Detect which cell encompasses the target text, then output its [x, y] center coordinate. 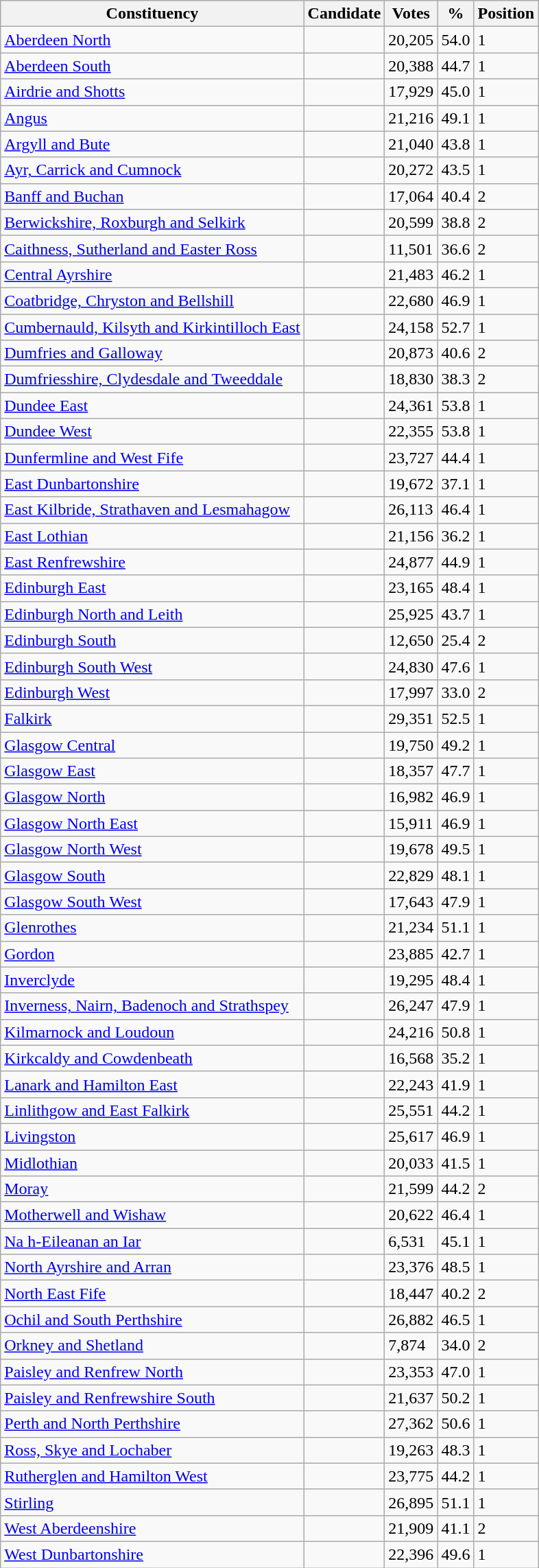
41.5 [455, 1163]
20,599 [411, 222]
44.7 [455, 66]
33.0 [455, 692]
Rutherglen and Hamilton West [152, 1476]
Ochil and South Perthshire [152, 1320]
23,353 [411, 1372]
Edinburgh West [152, 692]
24,158 [411, 327]
Ross, Skye and Lochaber [152, 1450]
Na h-Eileanan an Iar [152, 1241]
25,925 [411, 614]
24,877 [411, 562]
Votes [411, 14]
18,357 [411, 771]
Candidate [344, 14]
20,033 [411, 1163]
East Dunbartonshire [152, 484]
50.6 [455, 1424]
Dundee West [152, 432]
11,501 [411, 248]
47.0 [455, 1372]
43.7 [455, 614]
21,483 [411, 274]
17,929 [411, 92]
Airdrie and Shotts [152, 92]
43.8 [455, 144]
East Lothian [152, 536]
19,295 [411, 980]
19,263 [411, 1450]
45.1 [455, 1241]
21,909 [411, 1528]
Glasgow North East [152, 823]
54.0 [455, 40]
16,568 [411, 1058]
36.2 [455, 536]
50.8 [455, 1032]
40.4 [455, 196]
44.4 [455, 458]
24,361 [411, 406]
16,982 [411, 797]
25.4 [455, 640]
Dundee East [152, 406]
Banff and Buchan [152, 196]
Edinburgh East [152, 588]
22,243 [411, 1084]
Orkney and Shetland [152, 1346]
18,447 [411, 1294]
50.2 [455, 1398]
22,680 [411, 301]
49.6 [455, 1554]
38.3 [455, 379]
Glasgow Central [152, 745]
7,874 [411, 1346]
25,617 [411, 1136]
27,362 [411, 1424]
Aberdeen South [152, 66]
36.6 [455, 248]
26,247 [411, 1006]
35.2 [455, 1058]
44.9 [455, 562]
22,829 [411, 876]
Edinburgh South West [152, 666]
20,205 [411, 40]
Angus [152, 118]
15,911 [411, 823]
23,885 [411, 954]
Central Ayrshire [152, 274]
43.5 [455, 170]
17,064 [411, 196]
52.7 [455, 327]
Motherwell and Wishaw [152, 1215]
Paisley and Renfrewshire South [152, 1398]
Glenrothes [152, 928]
23,775 [411, 1476]
49.1 [455, 118]
23,727 [411, 458]
45.0 [455, 92]
Glasgow North [152, 797]
Edinburgh North and Leith [152, 614]
Perth and North Perthshire [152, 1424]
21,599 [411, 1189]
21,040 [411, 144]
Midlothian [152, 1163]
48.3 [455, 1450]
Berwickshire, Roxburgh and Selkirk [152, 222]
49.5 [455, 850]
North Ayrshire and Arran [152, 1267]
23,376 [411, 1267]
Falkirk [152, 718]
Stirling [152, 1502]
46.5 [455, 1320]
Glasgow South West [152, 902]
East Renfrewshire [152, 562]
Constituency [152, 14]
24,216 [411, 1032]
20,272 [411, 170]
Linlithgow and East Falkirk [152, 1110]
41.1 [455, 1528]
Edinburgh South [152, 640]
Kirkcaldy and Cowdenbeath [152, 1058]
Glasgow East [152, 771]
Dumfries and Galloway [152, 353]
18,830 [411, 379]
21,156 [411, 536]
29,351 [411, 718]
Dumfriesshire, Clydesdale and Tweeddale [152, 379]
21,637 [411, 1398]
42.7 [455, 954]
52.5 [455, 718]
20,388 [411, 66]
22,396 [411, 1554]
40.6 [455, 353]
20,622 [411, 1215]
Aberdeen North [152, 40]
48.5 [455, 1267]
38.8 [455, 222]
25,551 [411, 1110]
48.1 [455, 876]
Moray [152, 1189]
22,355 [411, 432]
Inverness, Nairn, Badenoch and Strathspey [152, 1006]
19,672 [411, 484]
12,650 [411, 640]
49.2 [455, 745]
40.2 [455, 1294]
19,750 [411, 745]
17,643 [411, 902]
Lanark and Hamilton East [152, 1084]
21,234 [411, 928]
41.9 [455, 1084]
Glasgow North West [152, 850]
Paisley and Renfrew North [152, 1372]
Position [506, 14]
37.1 [455, 484]
Coatbridge, Chryston and Bellshill [152, 301]
West Aberdeenshire [152, 1528]
26,882 [411, 1320]
26,895 [411, 1502]
Gordon [152, 954]
North East Fife [152, 1294]
% [455, 14]
Argyll and Bute [152, 144]
Caithness, Sutherland and Easter Ross [152, 248]
26,113 [411, 510]
East Kilbride, Strathaven and Lesmahagow [152, 510]
46.2 [455, 274]
Dunfermline and West Fife [152, 458]
23,165 [411, 588]
20,873 [411, 353]
21,216 [411, 118]
Kilmarnock and Loudoun [152, 1032]
19,678 [411, 850]
24,830 [411, 666]
Livingston [152, 1136]
West Dunbartonshire [152, 1554]
17,997 [411, 692]
Ayr, Carrick and Cumnock [152, 170]
47.7 [455, 771]
47.6 [455, 666]
34.0 [455, 1346]
6,531 [411, 1241]
Inverclyde [152, 980]
Glasgow South [152, 876]
Cumbernauld, Kilsyth and Kirkintilloch East [152, 327]
